Detect which cell encompasses the target text, then output its [X, Y] center coordinate. 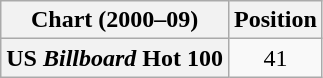
Chart (2000–09) [115, 20]
US Billboard Hot 100 [115, 58]
41 [276, 58]
Position [276, 20]
